Return the [x, y] coordinate for the center point of the cell that contains the specified text.  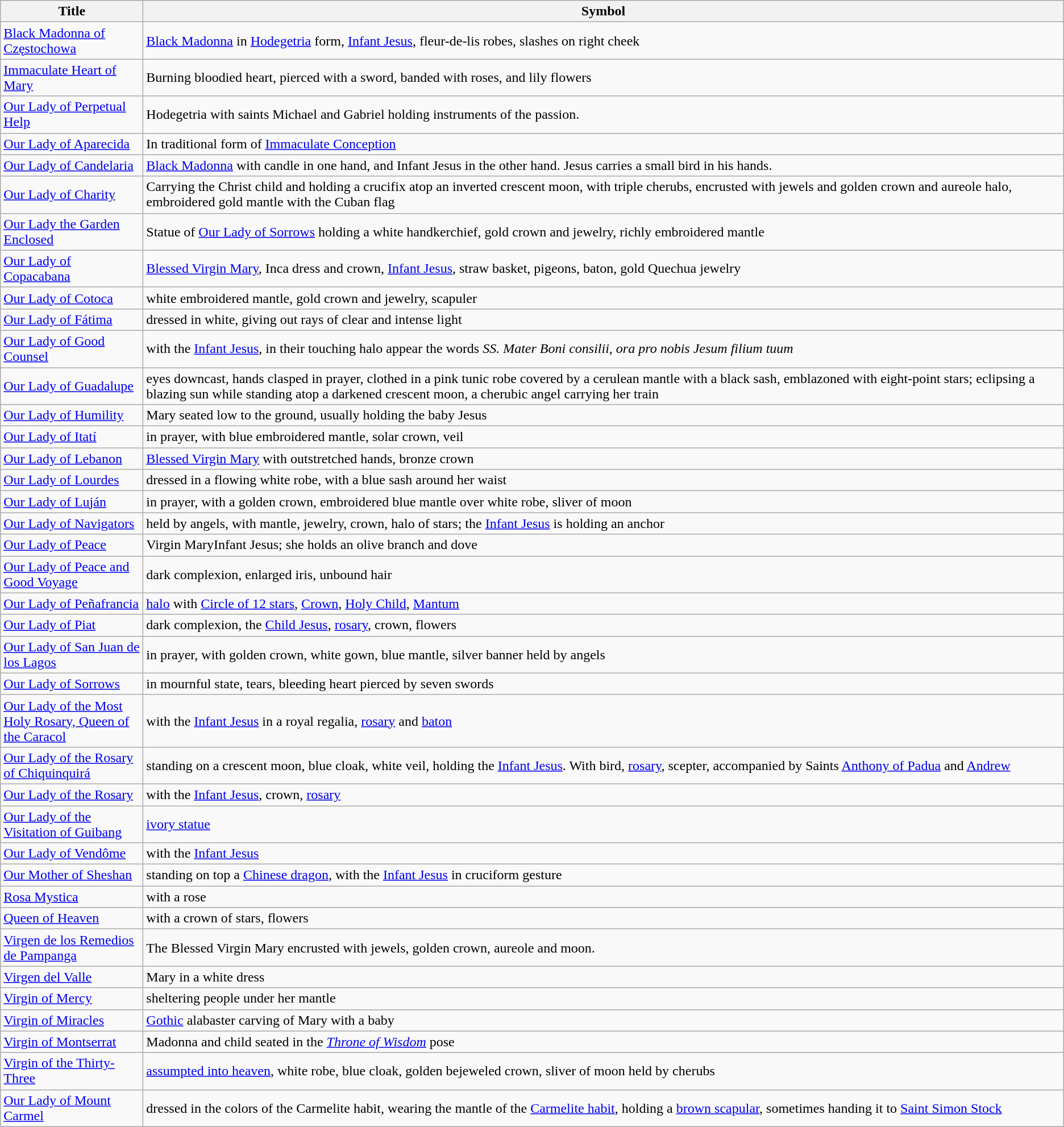
held by angels, with mantle, jewelry, crown, halo of stars; the Infant Jesus is holding an anchor [604, 523]
Hodegetria with saints Michael and Gabriel holding instruments of the passion. [604, 115]
in prayer, with golden crown, white gown, blue mantle, silver banner held by angels [604, 655]
ivory statue [604, 824]
Our Lady of Peace and Good Voyage [72, 574]
Our Lady of Cotoca [72, 298]
Our Lady of Perpetual Help [72, 115]
Title [72, 11]
Virgin of Montserrat [72, 1042]
Blessed Virgin Mary with outstretched hands, bronze crown [604, 459]
Our Lady of Peace [72, 545]
Black Madonna with candle in one hand, and Infant Jesus in the other hand. Jesus carries a small bird in his hands. [604, 165]
Our Lady of Charity [72, 194]
Our Lady of Vendôme [72, 854]
Statue of Our Lady of Sorrows holding a white handkerchief, gold crown and jewelry, richly embroidered mantle [604, 232]
Our Lady of Guadalupe [72, 385]
assumpted into heaven, white robe, blue cloak, golden bejeweled crown, sliver of moon held by cherubs [604, 1071]
Our Lady of Humility [72, 415]
Black Madonna of Częstochowa [72, 41]
with a rose [604, 897]
in prayer, with blue embroidered mantle, solar crown, veil [604, 437]
Queen of Heaven [72, 918]
Virgen del Valle [72, 977]
Our Lady of Good Counsel [72, 349]
Our Lady of Lourdes [72, 480]
Immaculate Heart of Mary [72, 77]
In traditional form of Immaculate Conception [604, 144]
Our Lady of Aparecida [72, 144]
sheltering people under her mantle [604, 999]
Madonna and child seated in the Throne of Wisdom pose [604, 1042]
Our Lady of Copacabana [72, 268]
Our Lady of Mount Carmel [72, 1108]
Our Lady of San Juan de los Lagos [72, 655]
Our Mother of Sheshan [72, 875]
standing on top a Chinese dragon, with the Infant Jesus in cruciform gesture [604, 875]
with a crown of stars, flowers [604, 918]
Our Lady of the Most Holy Rosary, Queen of the Caracol [72, 721]
Our Lady the Garden Enclosed [72, 232]
in prayer, with a golden crown, embroidered blue mantle over white robe, sliver of moon [604, 502]
Our Lady of Candelaria [72, 165]
dressed in white, giving out rays of clear and intense light [604, 319]
Virgin of the Thirty-Three [72, 1071]
Symbol [604, 11]
Burning bloodied heart, pierced with a sword, banded with roses, and lily flowers [604, 77]
Virgin of Mercy [72, 999]
in mournful state, tears, bleeding heart pierced by seven swords [604, 684]
Our Lady of Itatí [72, 437]
Virgin of Miracles [72, 1020]
with the Infant Jesus [604, 854]
dark complexion, enlarged iris, unbound hair [604, 574]
dressed in a flowing white robe, with a blue sash around her waist [604, 480]
Mary seated low to the ground, usually holding the baby Jesus [604, 415]
Rosa Mystica [72, 897]
Our Lady of the Visitation of Guibang [72, 824]
with the Infant Jesus, crown, rosary [604, 795]
Our Lady of Sorrows [72, 684]
Virgen de los Remedios de Pampanga [72, 948]
Gothic alabaster carving of Mary with a baby [604, 1020]
Our Lady of Lebanon [72, 459]
with the Infant Jesus in a royal regalia, rosary and baton [604, 721]
Virgin MaryInfant Jesus; she holds an olive branch and dove [604, 545]
white embroidered mantle, gold crown and jewelry, scapuler [604, 298]
halo with Circle of 12 stars, Crown, Holy Child, Mantum [604, 604]
Black Madonna in Hodegetria form, Infant Jesus, fleur-de-lis robes, slashes on right cheek [604, 41]
Our Lady of Fátima [72, 319]
Blessed Virgin Mary, Inca dress and crown, Infant Jesus, straw basket, pigeons, baton, gold Quechua jewelry [604, 268]
dark complexion, the Child Jesus, rosary, crown, flowers [604, 625]
with the Infant Jesus, in their touching halo appear the words SS. Mater Boni consilii, ora pro nobis Jesum filium tuum [604, 349]
Our Lady of Piat [72, 625]
Our Lady of Luján [72, 502]
The Blessed Virgin Mary encrusted with jewels, golden crown, aureole and moon. [604, 948]
Our Lady of Navigators [72, 523]
Our Lady of the Rosary of Chiquinquirá [72, 765]
Our Lady of Peñafrancia [72, 604]
Our Lady of the Rosary [72, 795]
Mary in a white dress [604, 977]
